Scan for the cell matching the given text and deliver its (X, Y) coordinate at center. 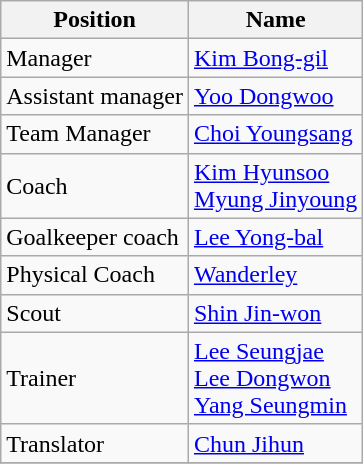
Assistant manager (95, 96)
Physical Coach (95, 275)
Lee Seungjae Lee Dongwon Yang Seungmin (275, 378)
Kim Bong-gil (275, 58)
Goalkeeper coach (95, 237)
Lee Yong-bal (275, 237)
Choi Youngsang (275, 134)
Yoo Dongwoo (275, 96)
Kim Hyunsoo Myung Jinyoung (275, 186)
Scout (95, 313)
Coach (95, 186)
Shin Jin-won (275, 313)
Trainer (95, 378)
Wanderley (275, 275)
Chun Jihun (275, 443)
Team Manager (95, 134)
Position (95, 20)
Translator (95, 443)
Name (275, 20)
Manager (95, 58)
